Search for the cell housing the specified text and yield its (x, y) center coordinate. 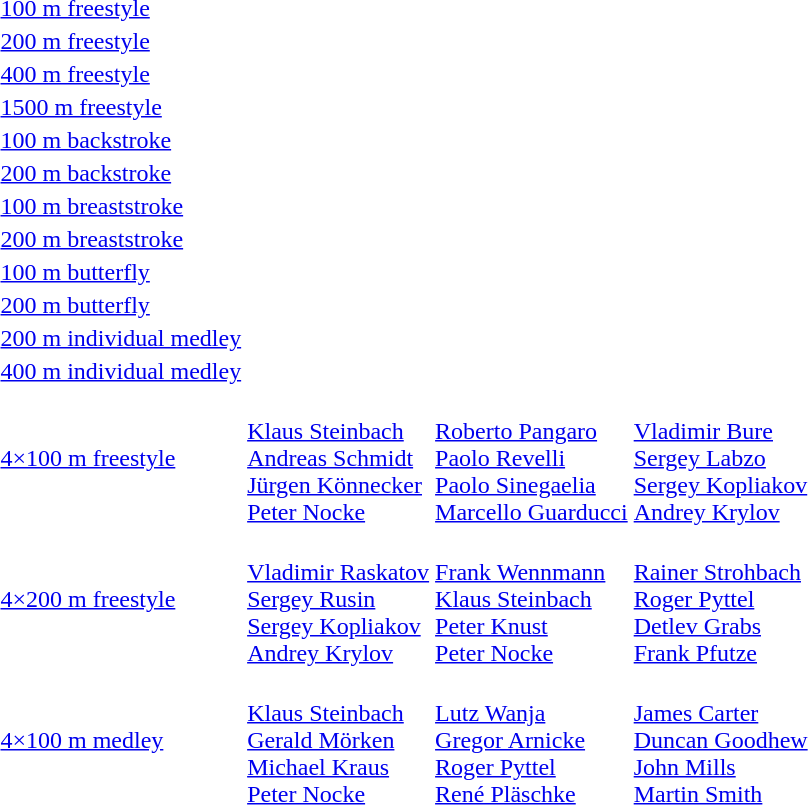
Roberto PangaroPaolo RevelliPaolo SinegaeliaMarcello Guarducci (532, 458)
Klaus SteinbachAndreas SchmidtJürgen KönneckerPeter Nocke (338, 458)
Vladimir RaskatovSergey RusinSergey KopliakovAndrey Krylov (338, 599)
Frank WennmannKlaus SteinbachPeter KnustPeter Nocke (532, 599)
